Search for the cell housing the specified text and yield its [X, Y] center coordinate. 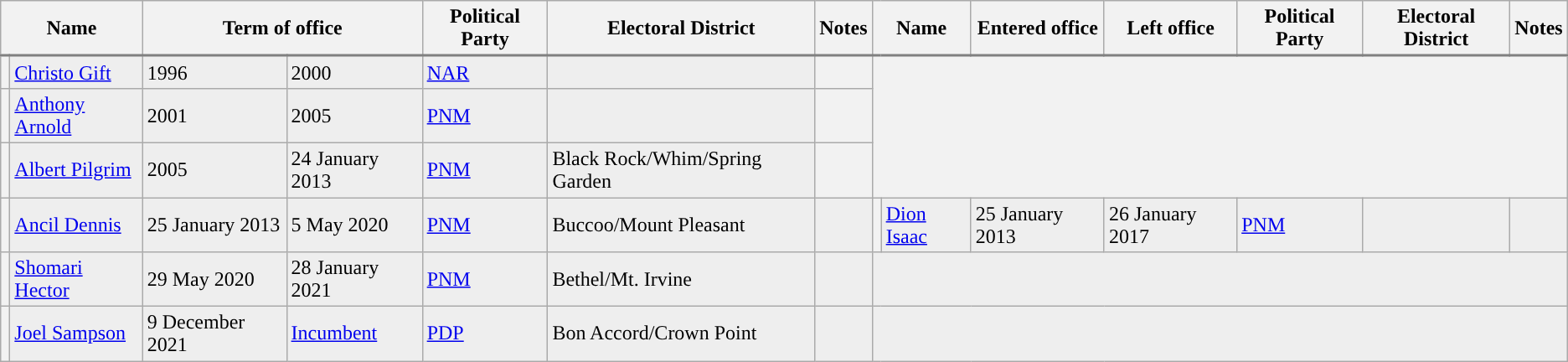
2001 [214, 116]
Incumbent [354, 334]
Ancil Dennis [76, 225]
PDP [485, 334]
Joel Sampson [76, 334]
Christo Gift [76, 72]
Term of office [282, 28]
Bon Accord/Crown Point [682, 334]
Left office [1170, 28]
5 May 2020 [354, 225]
Dion Isaac [926, 225]
Shomari Hector [76, 280]
Entered office [1037, 28]
29 May 2020 [214, 280]
1996 [214, 72]
NAR [485, 72]
Albert Pilgrim [76, 169]
Bethel/Mt. Irvine [682, 280]
24 January 2013 [354, 169]
Buccoo/Mount Pleasant [682, 225]
Black Rock/Whim/Spring Garden [682, 169]
28 January 2021 [354, 280]
2000 [354, 72]
Anthony Arnold [76, 116]
9 December 2021 [214, 334]
26 January 2017 [1170, 225]
